Identify which cell holds the provided text, then report its (x, y) central coordinate. 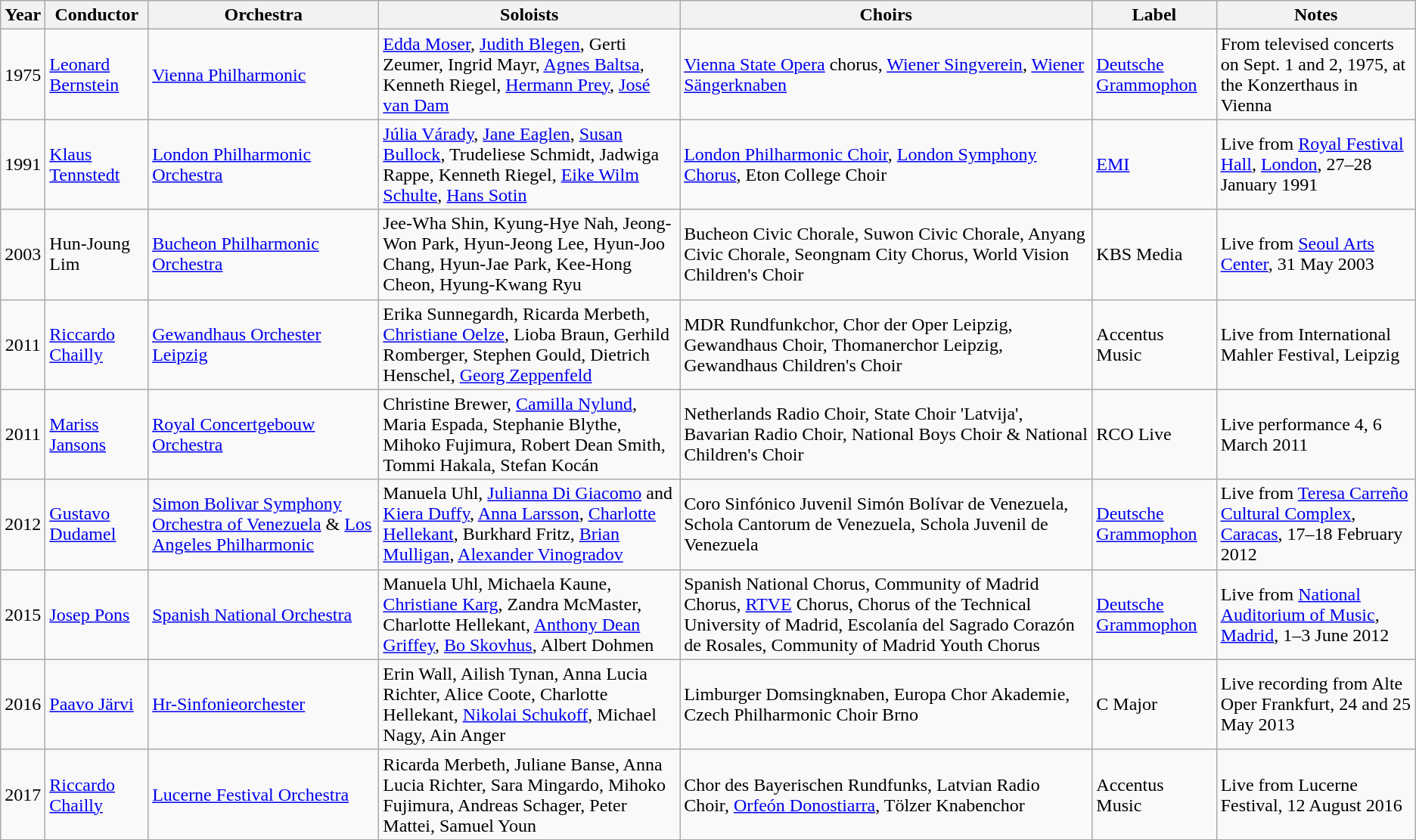
Simon Bolivar Symphony Orchestra of Venezuela & Los Angeles Philharmonic (263, 525)
MDR Rundfunkchor, Chor der Oper Leipzig, Gewandhaus Choir, Thomanerchor Leipzig, Gewandhaus Children's Choir (887, 345)
Live from Teresa Carreño Cultural Complex, Caracas, 17–18 February 2012 (1316, 525)
Mariss Jansons (97, 434)
Live from National Auditorium of Music, Madrid, 1–3 June 2012 (1316, 614)
2015 (23, 614)
Notes (1316, 15)
RCO Live (1154, 434)
From televised concerts on Sept. 1 and 2, 1975, at the Konzerthaus in Vienna (1316, 74)
Manuela Uhl, Michaela Kaune, Christiane Karg, Zandra McMaster, Charlotte Hellekant, Anthony Dean Griffey, Bo Skovhus, Albert Dohmen (529, 614)
Choirs (887, 15)
Live recording from Alte Oper Frankfurt, 24 and 25 May 2013 (1316, 705)
Erin Wall, Ailish Tynan, Anna Lucia Richter, Alice Coote, Charlotte Hellekant, Nikolai Schukoff, Michael Nagy, Ain Anger (529, 705)
Orchestra (263, 15)
London Philharmonic Orchestra (263, 165)
2016 (23, 705)
KBS Media (1154, 254)
Conductor (97, 15)
2012 (23, 525)
Live from Seoul Arts Center, 31 May 2003 (1316, 254)
Vienna State Opera chorus, Wiener Singverein, Wiener Sängerknaben (887, 74)
Klaus Tennstedt (97, 165)
1991 (23, 165)
C Major (1154, 705)
Spanish National Orchestra (263, 614)
Limburger Domsingknaben, Europa Chor Akademie, Czech Philharmonic Choir Brno (887, 705)
Live from International Mahler Festival, Leipzig (1316, 345)
1975 (23, 74)
Lucerne Festival Orchestra (263, 794)
EMI (1154, 165)
Júlia Várady, Jane Eaglen, Susan Bullock, Trudeliese Schmidt, Jadwiga Rappe, Kenneth Riegel, Eike Wilm Schulte, Hans Sotin (529, 165)
Edda Moser, Judith Blegen, Gerti Zeumer, Ingrid Mayr, Agnes Baltsa, Kenneth Riegel, Hermann Prey, José van Dam (529, 74)
Hun-Joung Lim (97, 254)
2017 (23, 794)
Label (1154, 15)
Netherlands Radio Choir, State Choir 'Latvija', Bavarian Radio Choir, National Boys Choir & National Children's Choir (887, 434)
Year (23, 15)
Live performance 4, 6 March 2011 (1316, 434)
Ricarda Merbeth, Juliane Banse, Anna Lucia Richter, Sara Mingardo, Mihoko Fujimura, Andreas Schager, Peter Mattei, Samuel Youn (529, 794)
Christine Brewer, Camilla Nylund, Maria Espada, Stephanie Blythe, Mihoko Fujimura, Robert Dean Smith, Tommi Hakala, Stefan Kocán (529, 434)
Leonard Bernstein (97, 74)
Coro Sinfónico Juvenil Simón Bolívar de Venezuela, Schola Cantorum de Venezuela, Schola Juvenil de Venezuela (887, 525)
Paavo Järvi (97, 705)
London Philharmonic Choir, London Symphony Chorus, Eton College Choir (887, 165)
Bucheon Philharmonic Orchestra (263, 254)
Vienna Philharmonic (263, 74)
Hr-Sinfonieorchester (263, 705)
Live from Royal Festival Hall, London, 27–28 January 1991 (1316, 165)
Gewandhaus Orchester Leipzig (263, 345)
2003 (23, 254)
Royal Concertgebouw Orchestra (263, 434)
Live from Lucerne Festival, 12 August 2016 (1316, 794)
Jee-Wha Shin, Kyung-Hye Nah, Jeong-Won Park, Hyun-Jeong Lee, Hyun-Joo Chang, Hyun-Jae Park, Kee-Hong Cheon, Hyung-Kwang Ryu (529, 254)
Bucheon Civic Chorale, Suwon Civic Chorale, Anyang Civic Chorale, Seongnam City Chorus, World Vision Children's Choir (887, 254)
Soloists (529, 15)
Chor des Bayerischen Rundfunks, Latvian Radio Choir, Orfeón Donostiarra, Tölzer Knabenchor (887, 794)
Gustavo Dudamel (97, 525)
Manuela Uhl, Julianna Di Giacomo and Kiera Duffy, Anna Larsson, Charlotte Hellekant, Burkhard Fritz, Brian Mulligan, Alexander Vinogradov (529, 525)
Erika Sunnegardh, Ricarda Merbeth, Christiane Oelze, Lioba Braun, Gerhild Romberger, Stephen Gould, Dietrich Henschel, Georg Zeppenfeld (529, 345)
Josep Pons (97, 614)
